Output the [X, Y] coordinate of the center of the cell containing the given text.  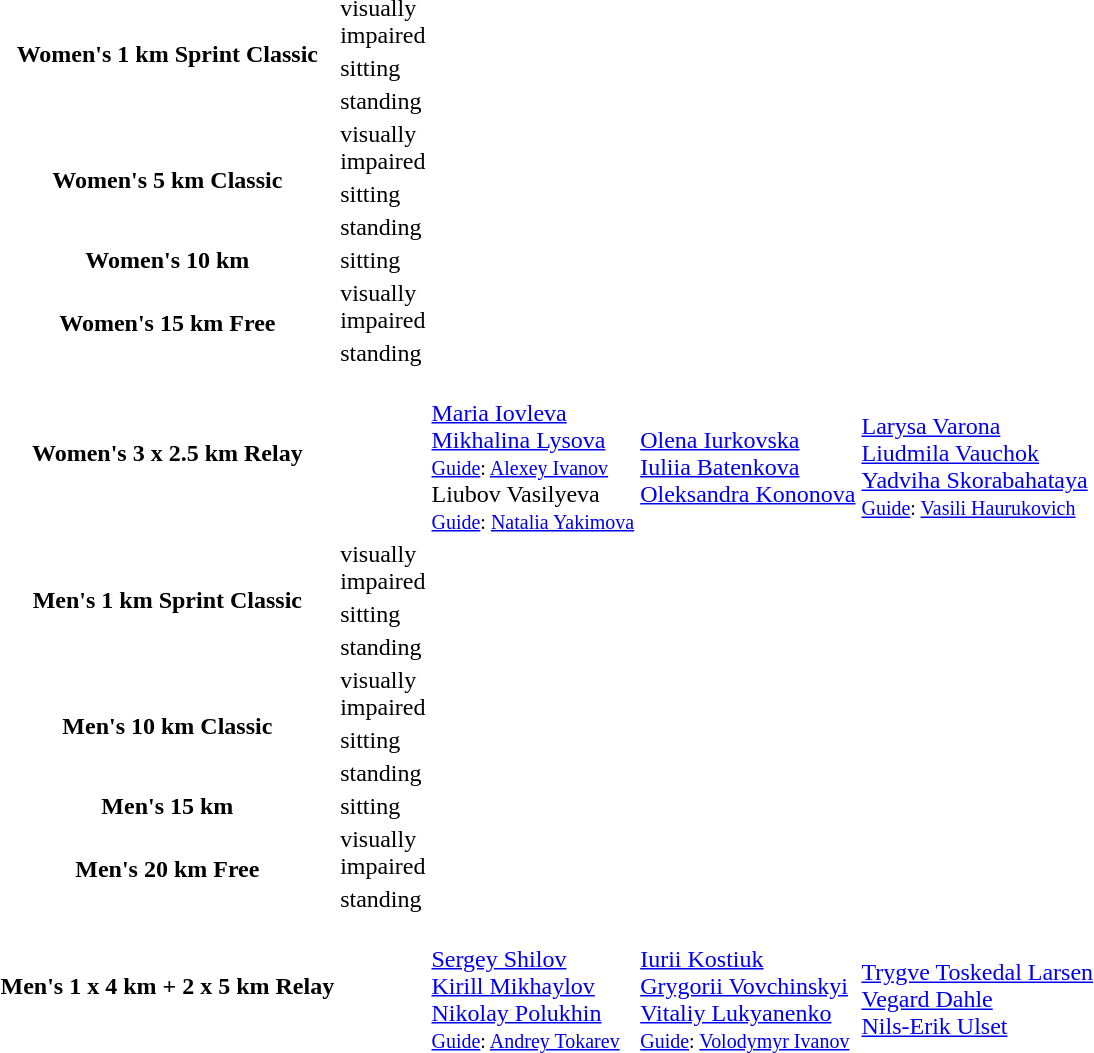
Maria IovlevaMikhalina LysovaGuide: Alexey IvanovLiubov VasilyevaGuide: Natalia Yakimova [533, 454]
Olena IurkovskaIuliia BatenkovaOleksandra Kononova [748, 454]
